Return the (X, Y) coordinate for the center point of the cell that contains the specified text.  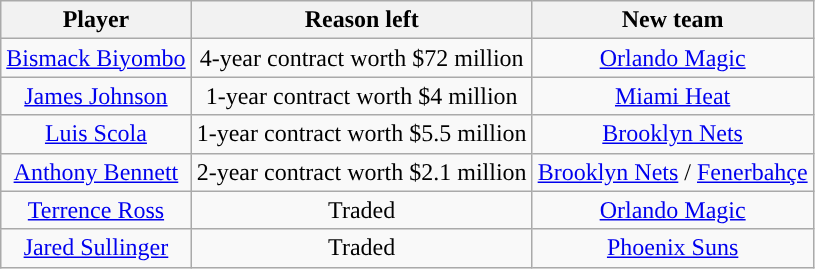
New team (672, 20)
Miami Heat (672, 96)
2-year contract worth $2.1 million (362, 172)
Reason left (362, 20)
1-year contract worth $4 million (362, 96)
Luis Scola (96, 134)
Phoenix Suns (672, 248)
Terrence Ross (96, 210)
James Johnson (96, 96)
Jared Sullinger (96, 248)
4-year contract worth $72 million (362, 58)
Brooklyn Nets (672, 134)
1-year contract worth $5.5 million (362, 134)
Bismack Biyombo (96, 58)
Player (96, 20)
Anthony Bennett (96, 172)
Brooklyn Nets / Fenerbahçe (672, 172)
